Output the (X, Y) coordinate of the center of the cell containing the given text.  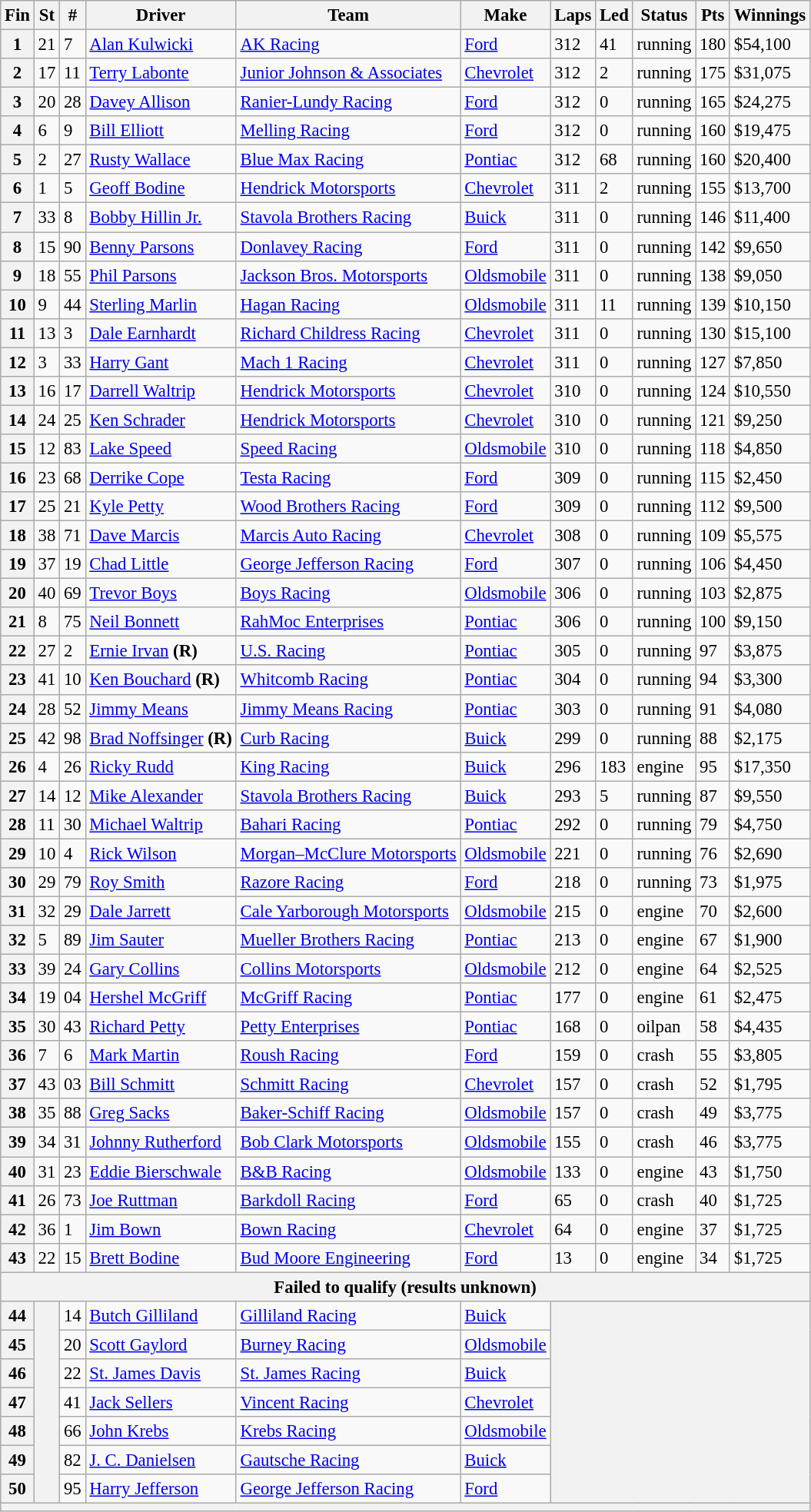
67 (713, 940)
Ernie Irvan (R) (161, 651)
304 (573, 680)
Brad Noffsinger (R) (161, 738)
Eddie Bierschwale (161, 1171)
Gary Collins (161, 969)
Lake Speed (161, 449)
Driver (161, 15)
Trevor Boys (161, 593)
45 (18, 1344)
$31,075 (769, 73)
Jim Bown (161, 1229)
Boys Racing (348, 593)
Pts (713, 15)
180 (713, 45)
48 (18, 1431)
138 (713, 275)
71 (72, 536)
Bud Moore Engineering (348, 1258)
Marcis Auto Racing (348, 536)
$9,500 (769, 507)
03 (72, 1085)
$15,100 (769, 333)
$2,475 (769, 998)
87 (713, 796)
$2,600 (769, 911)
Alan Kulwicki (161, 45)
177 (573, 998)
RahMoc Enterprises (348, 622)
John Krebs (161, 1431)
Bob Clark Motorsports (348, 1142)
$20,400 (769, 160)
$9,050 (769, 275)
Hershel McGriff (161, 998)
$9,650 (769, 247)
159 (573, 1055)
J. C. Danielsen (161, 1460)
130 (713, 333)
308 (573, 536)
142 (713, 247)
Barkdoll Racing (348, 1200)
$7,850 (769, 362)
Mach 1 Racing (348, 362)
Terry Labonte (161, 73)
B&B Racing (348, 1171)
Geoff Bodine (161, 188)
305 (573, 651)
Butch Gilliland (161, 1316)
$10,550 (769, 391)
Greg Sacks (161, 1114)
215 (573, 911)
70 (713, 911)
296 (573, 766)
218 (573, 882)
Winnings (769, 15)
Derrike Cope (161, 477)
$4,450 (769, 564)
83 (72, 449)
Burney Racing (348, 1344)
Joe Ruttman (161, 1200)
97 (713, 651)
$54,100 (769, 45)
50 (18, 1489)
Bill Elliott (161, 131)
Testa Racing (348, 477)
Blue Max Racing (348, 160)
$19,475 (769, 131)
# (72, 15)
Bahari Racing (348, 825)
212 (573, 969)
Cale Yarborough Motorsports (348, 911)
Gautsche Racing (348, 1460)
oilpan (664, 1027)
Jim Sauter (161, 940)
121 (713, 420)
Bown Racing (348, 1229)
75 (72, 622)
Roush Racing (348, 1055)
Schmitt Racing (348, 1085)
$13,700 (769, 188)
$9,150 (769, 622)
61 (713, 998)
Mark Martin (161, 1055)
St. James Racing (348, 1374)
Darrell Waltrip (161, 391)
183 (615, 766)
04 (72, 998)
Harry Gant (161, 362)
Harry Jefferson (161, 1489)
Laps (573, 15)
Michael Waltrip (161, 825)
St (46, 15)
146 (713, 218)
66 (72, 1431)
$2,875 (769, 593)
$2,690 (769, 853)
Neil Bonnett (161, 622)
Jimmy Means Racing (348, 709)
115 (713, 477)
Krebs Racing (348, 1431)
112 (713, 507)
Petty Enterprises (348, 1027)
47 (18, 1402)
293 (573, 796)
Status (664, 15)
$1,750 (769, 1171)
Johnny Rutherford (161, 1142)
Davey Allison (161, 102)
Melling Racing (348, 131)
65 (573, 1200)
$9,550 (769, 796)
Collins Motorsports (348, 969)
Chad Little (161, 564)
$3,805 (769, 1055)
Ken Bouchard (R) (161, 680)
Fin (18, 15)
St. James Davis (161, 1374)
$24,275 (769, 102)
124 (713, 391)
Brett Bodine (161, 1258)
Ricky Rudd (161, 766)
165 (713, 102)
$4,080 (769, 709)
Wood Brothers Racing (348, 507)
Speed Racing (348, 449)
King Racing (348, 766)
Gilliland Racing (348, 1316)
98 (72, 738)
Whitcomb Racing (348, 680)
Phil Parsons (161, 275)
91 (713, 709)
58 (713, 1027)
109 (713, 536)
299 (573, 738)
Curb Racing (348, 738)
292 (573, 825)
Mike Alexander (161, 796)
Ranier-Lundy Racing (348, 102)
Richard Petty (161, 1027)
90 (72, 247)
$2,450 (769, 477)
$2,525 (769, 969)
103 (713, 593)
Bill Schmitt (161, 1085)
Jimmy Means (161, 709)
175 (713, 73)
McGriff Racing (348, 998)
$3,300 (769, 680)
221 (573, 853)
106 (713, 564)
Jack Sellers (161, 1402)
Vincent Racing (348, 1402)
Ken Schrader (161, 420)
$1,975 (769, 882)
94 (713, 680)
$1,795 (769, 1085)
76 (713, 853)
$3,875 (769, 651)
69 (72, 593)
213 (573, 940)
118 (713, 449)
303 (573, 709)
Donlavey Racing (348, 247)
$4,435 (769, 1027)
$17,350 (769, 766)
Roy Smith (161, 882)
Kyle Petty (161, 507)
Dave Marcis (161, 536)
133 (573, 1171)
Sterling Marlin (161, 304)
Team (348, 15)
Mueller Brothers Racing (348, 940)
Rick Wilson (161, 853)
Jackson Bros. Motorsports (348, 275)
Razore Racing (348, 882)
$9,250 (769, 420)
168 (573, 1027)
$2,175 (769, 738)
Led (615, 15)
$5,575 (769, 536)
Benny Parsons (161, 247)
82 (72, 1460)
AK Racing (348, 45)
$10,150 (769, 304)
139 (713, 304)
$4,850 (769, 449)
Junior Johnson & Associates (348, 73)
Richard Childress Racing (348, 333)
Scott Gaylord (161, 1344)
Dale Jarrett (161, 911)
307 (573, 564)
Rusty Wallace (161, 160)
Hagan Racing (348, 304)
$1,900 (769, 940)
$4,750 (769, 825)
Make (506, 15)
89 (72, 940)
Dale Earnhardt (161, 333)
Bobby Hillin Jr. (161, 218)
Baker-Schiff Racing (348, 1114)
$11,400 (769, 218)
127 (713, 362)
Failed to qualify (results unknown) (406, 1287)
U.S. Racing (348, 651)
100 (713, 622)
Morgan–McClure Motorsports (348, 853)
